Pinpoint the cell where the given text exists, returning its [x, y] midpoint coordinate. 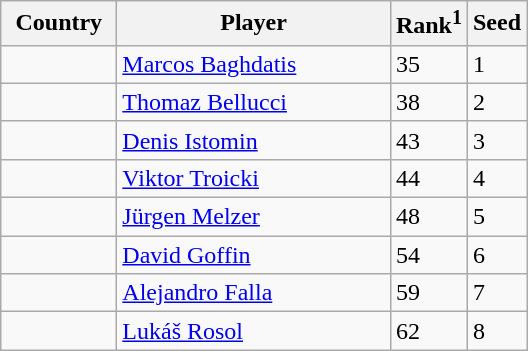
7 [496, 293]
Rank1 [428, 24]
Seed [496, 24]
6 [496, 255]
54 [428, 255]
Denis Istomin [254, 140]
38 [428, 102]
8 [496, 331]
Country [59, 24]
62 [428, 331]
48 [428, 217]
Viktor Troicki [254, 178]
1 [496, 64]
44 [428, 178]
Lukáš Rosol [254, 331]
Alejandro Falla [254, 293]
David Goffin [254, 255]
Jürgen Melzer [254, 217]
Player [254, 24]
35 [428, 64]
59 [428, 293]
3 [496, 140]
2 [496, 102]
Thomaz Bellucci [254, 102]
4 [496, 178]
5 [496, 217]
Marcos Baghdatis [254, 64]
43 [428, 140]
